Scan for the cell matching the given text and deliver its [x, y] coordinate at center. 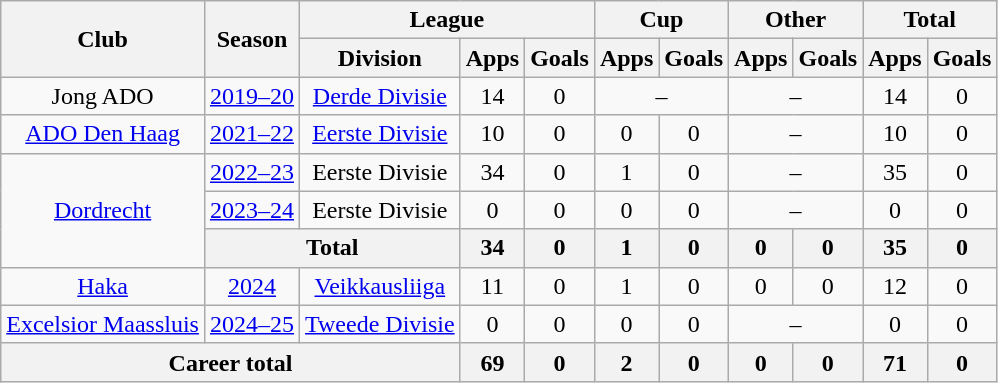
Jong ADO [103, 96]
Club [103, 39]
2024–25 [252, 324]
Dordrecht [103, 210]
71 [895, 362]
11 [492, 286]
2023–24 [252, 210]
2024 [252, 286]
Haka [103, 286]
Tweede Divisie [380, 324]
Other [796, 20]
ADO Den Haag [103, 134]
Career total [230, 362]
Cup [661, 20]
2 [626, 362]
12 [895, 286]
League [448, 20]
2022–23 [252, 172]
Season [252, 39]
Division [380, 58]
2019–20 [252, 96]
69 [492, 362]
2021–22 [252, 134]
Excelsior Maassluis [103, 324]
Derde Divisie [380, 96]
Veikkausliiga [380, 286]
